Scan for the cell matching the given text and deliver its (X, Y) coordinate at center. 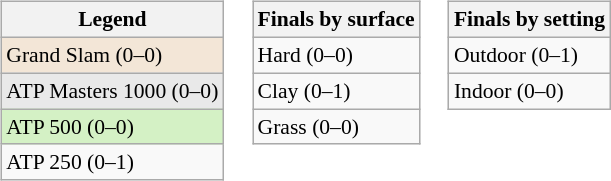
ATP Masters 1000 (0–0) (112, 91)
Hard (0–0) (336, 55)
ATP 250 (0–1) (112, 162)
Outdoor (0–1) (530, 55)
Finals by surface (336, 20)
Clay (0–1) (336, 91)
Finals by setting (530, 20)
Grass (0–0) (336, 127)
Indoor (0–0) (530, 91)
Legend (112, 20)
Grand Slam (0–0) (112, 55)
ATP 500 (0–0) (112, 127)
